Output the [x, y] coordinate of the center of the cell containing the given text.  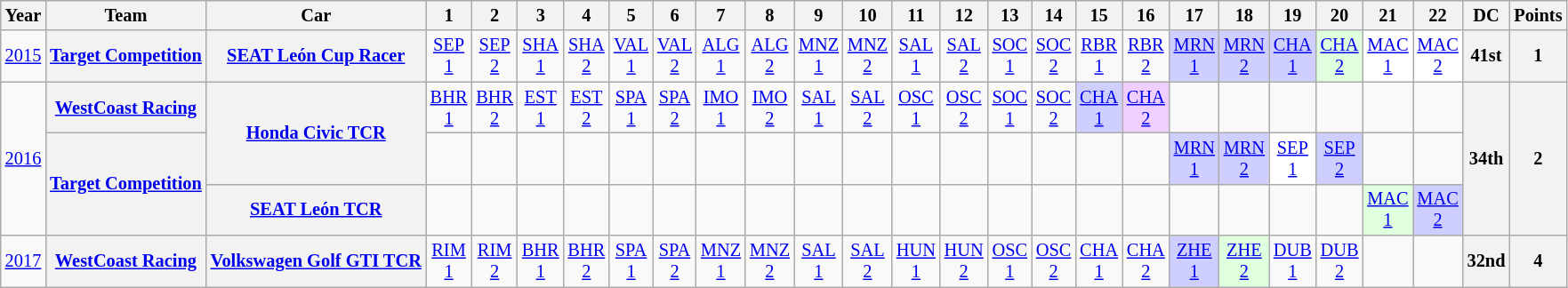
11 [916, 15]
2017 [23, 261]
HUN2 [964, 261]
EST2 [587, 108]
ZHE1 [1194, 261]
RBR1 [1099, 56]
3 [541, 15]
2016 [23, 158]
2015 [23, 56]
Volkswagen Golf GTI TCR [317, 261]
Honda Civic TCR [317, 133]
8 [770, 15]
VAL1 [631, 56]
41st [1487, 56]
6 [674, 15]
RIM1 [449, 261]
Year [23, 15]
19 [1293, 15]
13 [1010, 15]
10 [868, 15]
SEAT León TCR [317, 210]
ALG2 [770, 56]
17 [1194, 15]
7 [720, 15]
21 [1387, 15]
34th [1487, 158]
RBR2 [1146, 56]
9 [818, 15]
DUB1 [1293, 261]
IMO1 [720, 108]
12 [964, 15]
Car [317, 15]
VAL2 [674, 56]
IMO2 [770, 108]
ZHE2 [1244, 261]
DUB2 [1339, 261]
Points [1538, 15]
5 [631, 15]
18 [1244, 15]
Team [126, 15]
RIM2 [495, 261]
15 [1099, 15]
22 [1437, 15]
16 [1146, 15]
EST1 [541, 108]
HUN1 [916, 261]
SHA1 [541, 56]
32nd [1487, 261]
SEAT León Cup Racer [317, 56]
20 [1339, 15]
14 [1053, 15]
DC [1487, 15]
ALG1 [720, 56]
SHA2 [587, 56]
